Identify which cell holds the provided text, then report its [X, Y] central coordinate. 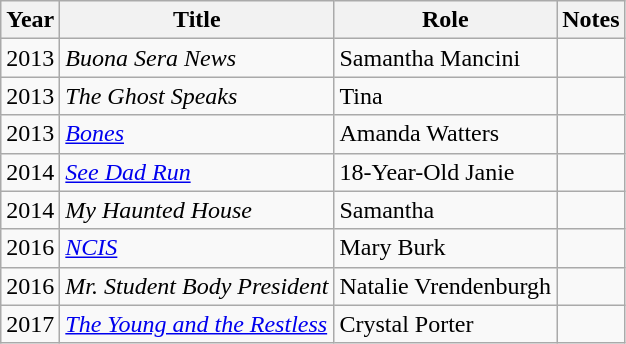
Mary Burk [446, 248]
Buona Sera News [197, 58]
Year [30, 20]
Amanda Watters [446, 134]
My Haunted House [197, 210]
NCIS [197, 248]
Crystal Porter [446, 324]
Samantha [446, 210]
Mr. Student Body President [197, 286]
Role [446, 20]
Samantha Mancini [446, 58]
Tina [446, 96]
The Ghost Speaks [197, 96]
Notes [591, 20]
2017 [30, 324]
The Young and the Restless [197, 324]
Natalie Vrendenburgh [446, 286]
Title [197, 20]
See Dad Run [197, 172]
18-Year-Old Janie [446, 172]
Bones [197, 134]
